Determine the (x, y) coordinate at the center of the cell enclosing the given text.  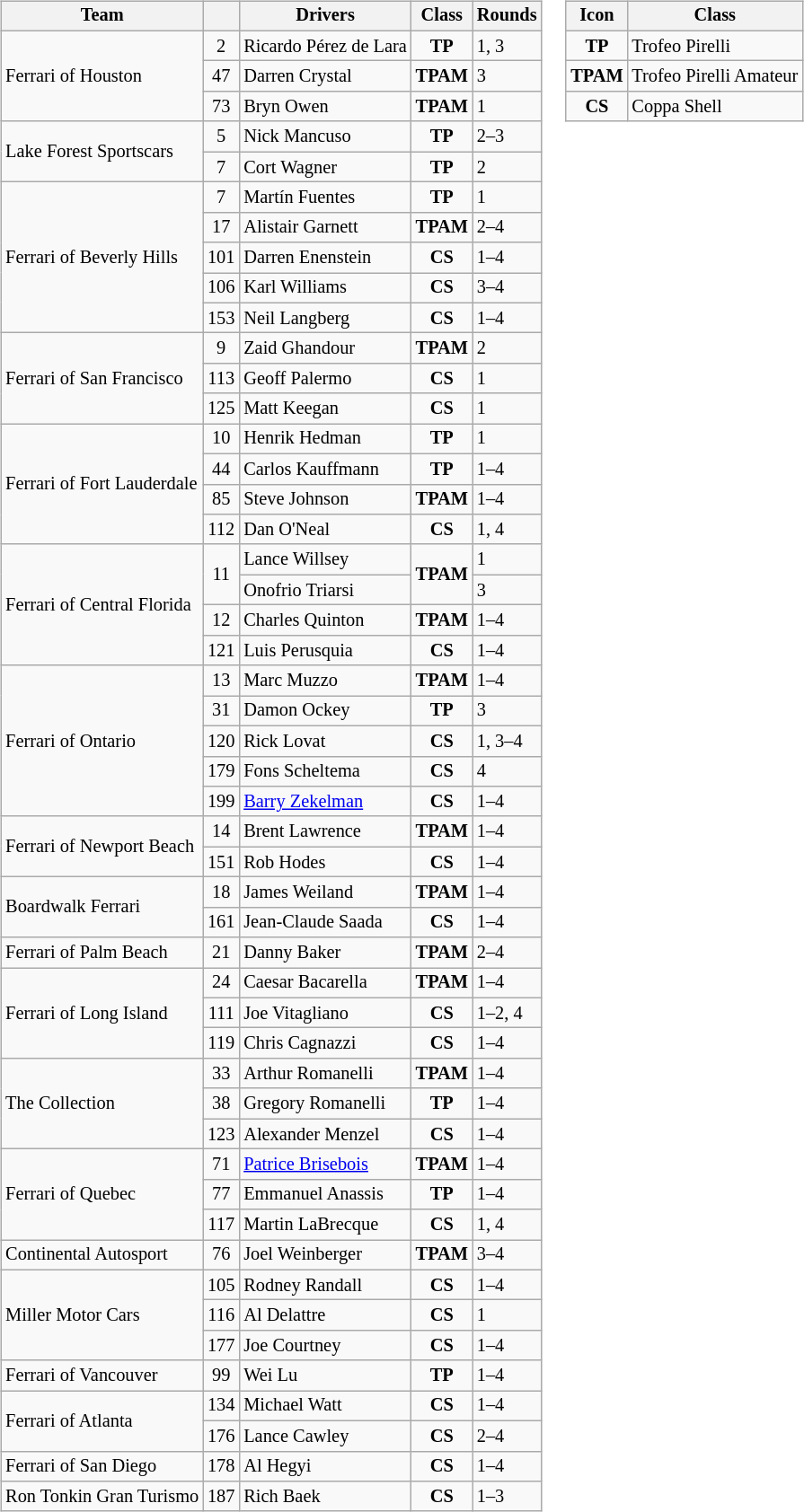
73 (221, 107)
179 (221, 771)
106 (221, 288)
Ferrari of Newport Beach (102, 846)
Ferrari of Central Florida (102, 605)
Al Delattre (325, 1315)
31 (221, 711)
Trofeo Pirelli (715, 46)
Ferrari of San Francisco (102, 379)
9 (221, 348)
1, 3 (507, 46)
153 (221, 318)
1–3 (507, 1497)
Henrik Hedman (325, 439)
The Collection (102, 1104)
Martín Fuentes (325, 198)
Lance Willsey (325, 559)
Carlos Kauffmann (325, 469)
Drivers (325, 16)
Emmanuel Anassis (325, 1194)
Continental Autosport (102, 1255)
Arthur Romanelli (325, 1074)
Rob Hodes (325, 862)
Martin LaBrecque (325, 1225)
4 (507, 771)
Rich Baek (325, 1497)
Gregory Romanelli (325, 1103)
12 (221, 620)
123 (221, 1134)
Ferrari of Palm Beach (102, 953)
Onofrio Triarsi (325, 590)
76 (221, 1255)
161 (221, 922)
112 (221, 530)
Geoff Palermo (325, 379)
Darren Crystal (325, 76)
1–2, 4 (507, 1013)
Cort Wagner (325, 167)
Ricardo Pérez de Lara (325, 46)
Coppa Shell (715, 107)
Marc Muzzo (325, 681)
44 (221, 469)
Charles Quinton (325, 620)
James Weiland (325, 892)
99 (221, 1376)
Damon Ockey (325, 711)
119 (221, 1043)
Ferrari of Quebec (102, 1194)
Steve Johnson (325, 499)
71 (221, 1165)
Luis Perusquia (325, 650)
Ferrari of Houston (102, 75)
Zaid Ghandour (325, 348)
Alexander Menzel (325, 1134)
178 (221, 1466)
134 (221, 1406)
5 (221, 136)
Joe Vitagliano (325, 1013)
10 (221, 439)
24 (221, 983)
177 (221, 1346)
Joe Courtney (325, 1346)
121 (221, 650)
47 (221, 76)
116 (221, 1315)
Trofeo Pirelli Amateur (715, 76)
Jean-Claude Saada (325, 922)
105 (221, 1285)
38 (221, 1103)
151 (221, 862)
199 (221, 802)
Icon (596, 16)
Rick Lovat (325, 741)
120 (221, 741)
Alistair Garnett (325, 227)
Dan O'Neal (325, 530)
Michael Watt (325, 1406)
14 (221, 831)
18 (221, 892)
125 (221, 409)
Rounds (507, 16)
113 (221, 379)
17 (221, 227)
Ferrari of Long Island (102, 1013)
Al Hegyi (325, 1466)
21 (221, 953)
Matt Keegan (325, 409)
Wei Lu (325, 1376)
1, 3–4 (507, 741)
Lake Forest Sportscars (102, 151)
Boardwalk Ferrari (102, 907)
Ferrari of Fort Lauderdale (102, 485)
Lance Cawley (325, 1436)
Ferrari of Atlanta (102, 1420)
Ferrari of Vancouver (102, 1376)
11 (221, 575)
Caesar Bacarella (325, 983)
Fons Scheltema (325, 771)
Patrice Brisebois (325, 1165)
77 (221, 1194)
187 (221, 1497)
Bryn Owen (325, 107)
Ron Tonkin Gran Turismo (102, 1497)
111 (221, 1013)
Joel Weinberger (325, 1255)
13 (221, 681)
Danny Baker (325, 953)
Miller Motor Cars (102, 1314)
Ferrari of Ontario (102, 741)
Chris Cagnazzi (325, 1043)
33 (221, 1074)
Ferrari of Beverly Hills (102, 258)
Karl Williams (325, 288)
Rodney Randall (325, 1285)
Team (102, 16)
2–3 (507, 136)
176 (221, 1436)
Darren Enenstein (325, 258)
Barry Zekelman (325, 802)
Nick Mancuso (325, 136)
101 (221, 258)
Neil Langberg (325, 318)
85 (221, 499)
Ferrari of San Diego (102, 1466)
Brent Lawrence (325, 831)
117 (221, 1225)
